Locate the cell with the specified text and output its [X, Y] center coordinate. 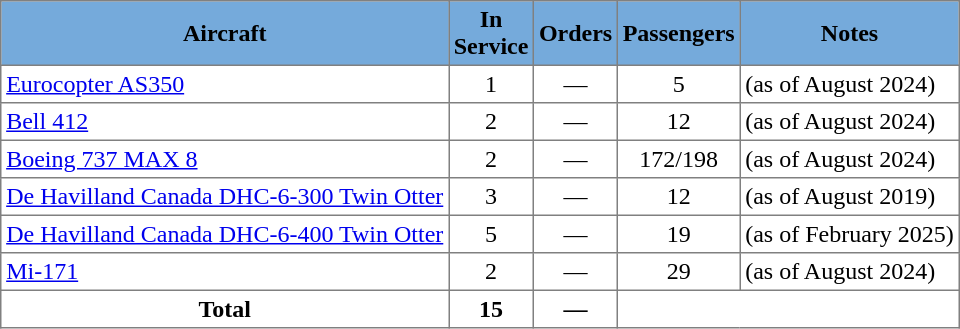
Orders [576, 33]
De Havilland Canada DHC-6-400 Twin Otter [225, 234]
1 [492, 84]
3 [492, 197]
Total [225, 309]
29 [678, 272]
De Havilland Canada DHC-6-300 Twin Otter [225, 197]
(as of February 2025) [850, 234]
Bell 412 [225, 122]
Aircraft [225, 33]
Eurocopter AS350 [225, 84]
Boeing 737 MAX 8 [225, 159]
15 [492, 309]
InService [492, 33]
172/198 [678, 159]
19 [678, 234]
Notes [850, 33]
Passengers [678, 33]
(as of August 2019) [850, 197]
Mi-171 [225, 272]
